For the text-containing cell, return its midpoint in [X, Y] coordinate format. 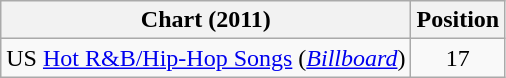
US Hot R&B/Hip-Hop Songs (Billboard) [206, 58]
17 [458, 58]
Position [458, 20]
Chart (2011) [206, 20]
